Scan for the cell matching the given text and deliver its [X, Y] coordinate at center. 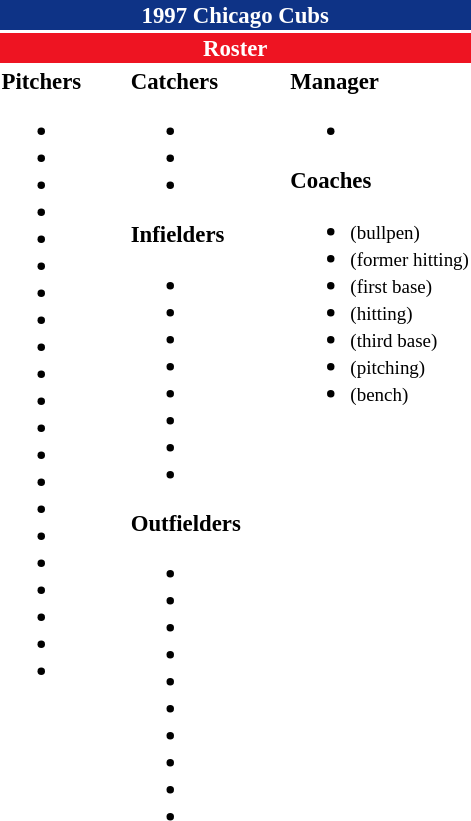
Roster [235, 48]
1997 Chicago Cubs [235, 15]
